Find where the given text appears and provide that cell's center as (x, y) coordinate. 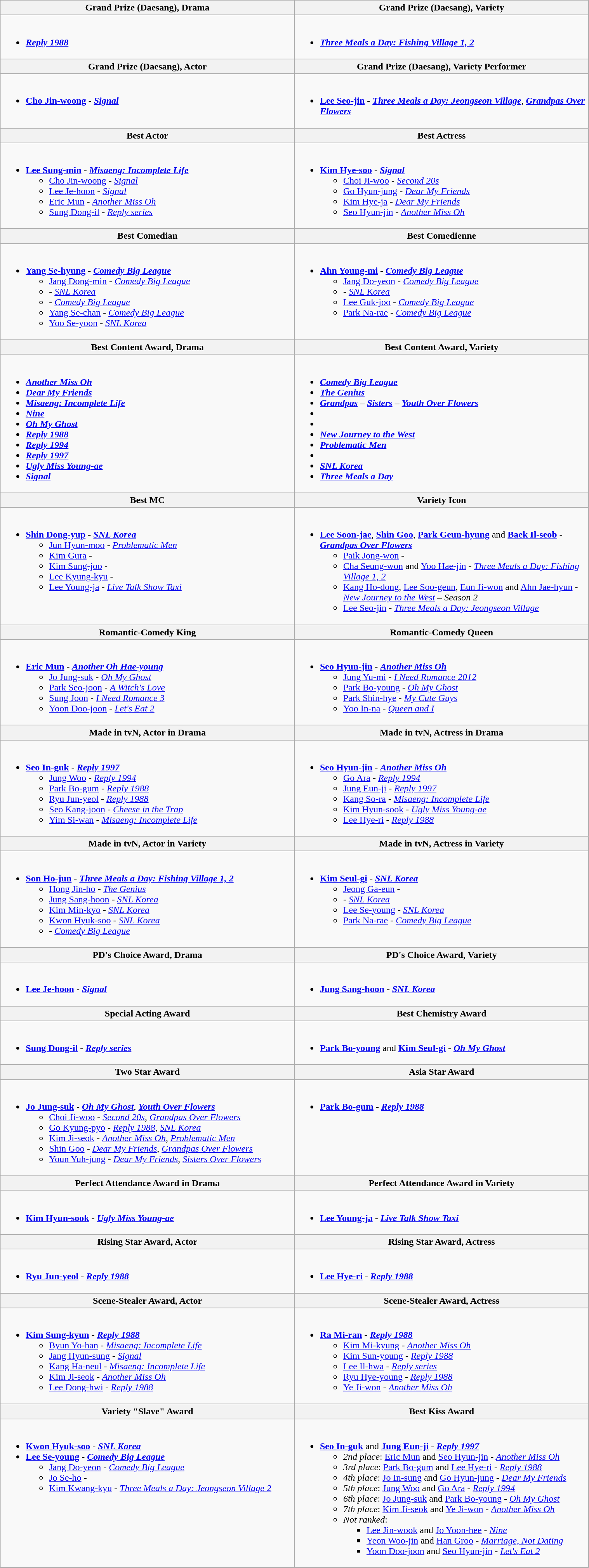
Best Actress (441, 135)
Best Content Award, Variety (441, 347)
Sung Dong-il - Reply series (148, 1042)
Scene-Stealer Award, Actress (441, 1301)
Park Bo-young and Kim Seul-gi - Oh My Ghost (441, 1042)
Two Star Award (148, 1072)
Best Actor (148, 135)
Kim Seul-gi - SNL KoreaJeong Ga-eun - - SNL KoreaLee Se-young - SNL KoreaPark Na-rae - Comedy Big League (441, 899)
Lee Young-ja - Live Talk Show Taxi (441, 1212)
Scene-Stealer Award, Actor (148, 1301)
Romantic-Comedy King (148, 632)
Ryu Jun-yeol - Reply 1988 (148, 1271)
Made in tvN, Actress in Variety (441, 844)
Perfect Attendance Award in Variety (441, 1183)
Grand Prize (Daesang), Drama (148, 8)
Rising Star Award, Actor (148, 1242)
PD's Choice Award, Drama (148, 955)
Lee Hye-ri - Reply 1988 (441, 1271)
Made in tvN, Actress in Drama (441, 733)
Three Meals a Day: Fishing Village 1, 2 (441, 37)
Variety Icon (441, 500)
Rising Star Award, Actress (441, 1242)
Best Comedian (148, 236)
Cho Jin-woong - Signal (148, 101)
Lee Seo-jin - Three Meals a Day: Jeongseon Village, Grandpas Over Flowers (441, 101)
Kim Hyun-sook - Ugly Miss Young-ae (148, 1212)
Best Content Award, Drama (148, 347)
Lee Je-hoon - Signal (148, 984)
Grand Prize (Daesang), Variety (441, 8)
Another Miss OhDear My FriendsMisaeng: Incomplete LifeNineOh My GhostReply 1988Reply 1994Reply 1997Ugly Miss Young-aeSignal (148, 423)
Variety "Slave" Award (148, 1412)
Jung Sang-hoon - SNL Korea (441, 984)
Ahn Young-mi - Comedy Big LeagueJang Do-yeon - Comedy Big League - SNL KoreaLee Guk-joo - Comedy Big LeaguePark Na-rae - Comedy Big League (441, 291)
PD's Choice Award, Variety (441, 955)
Best Chemistry Award (441, 1013)
Romantic-Comedy Queen (441, 632)
Best Comedienne (441, 236)
Seo Hyun-jin - Another Miss OhJung Yu-mi - I Need Romance 2012Park Bo-young - Oh My GhostPark Shin-hye - My Cute GuysYoo In-na - Queen and I (441, 682)
Made in tvN, Actor in Drama (148, 733)
Grand Prize (Daesang), Actor (148, 66)
Kim Hye-soo - SignalChoi Ji-woo - Second 20sGo Hyun-jung - Dear My FriendsKim Hye-ja - Dear My FriendsSeo Hyun-jin - Another Miss Oh (441, 186)
Best MC (148, 500)
Perfect Attendance Award in Drama (148, 1183)
Comedy Big LeagueThe GeniusGrandpas – Sisters – Youth Over FlowersNew Journey to the WestProblematic MenSNL KoreaThree Meals a Day (441, 423)
Reply 1988 (148, 37)
Grand Prize (Daesang), Variety Performer (441, 66)
Eric Mun - Another Oh Hae-youngJo Jung-suk - Oh My GhostPark Seo-joon - A Witch's LoveSung Joon - I Need Romance 3Yoon Doo-joon - Let's Eat 2 (148, 682)
Park Bo-gum - Reply 1988 (441, 1127)
Lee Sung-min - Misaeng: Incomplete LifeCho Jin-woong - SignalLee Je-hoon - SignalEric Mun - Another Miss OhSung Dong-il - Reply series (148, 186)
Special Acting Award (148, 1013)
Shin Dong-yup - SNL KoreaJun Hyun-moo - Problematic MenKim Gura - Kim Sung-joo - Lee Kyung-kyu - Lee Young-ja - Live Talk Show Taxi (148, 566)
Asia Star Award (441, 1072)
Made in tvN, Actor in Variety (148, 844)
Best Kiss Award (441, 1412)
